Scan for the cell matching the given text and deliver its (X, Y) coordinate at center. 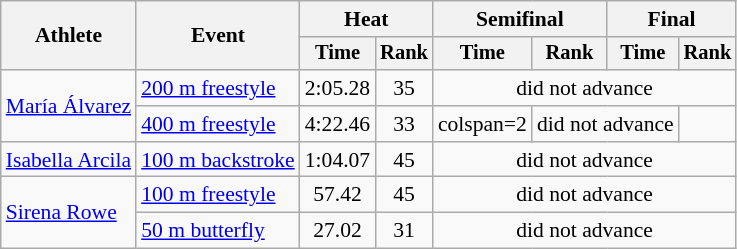
Isabella Arcila (68, 160)
100 m freestyle (218, 195)
1:04.07 (338, 160)
Final (672, 19)
200 m freestyle (218, 88)
María Álvarez (68, 106)
Semifinal (520, 19)
colspan=2 (482, 124)
Sirena Rowe (68, 212)
Event (218, 36)
400 m freestyle (218, 124)
4:22.46 (338, 124)
Athlete (68, 36)
35 (404, 88)
50 m butterfly (218, 231)
2:05.28 (338, 88)
31 (404, 231)
Heat (366, 19)
100 m backstroke (218, 160)
33 (404, 124)
57.42 (338, 195)
27.02 (338, 231)
